Determine the (x, y) coordinate at the center of the cell enclosing the given text.  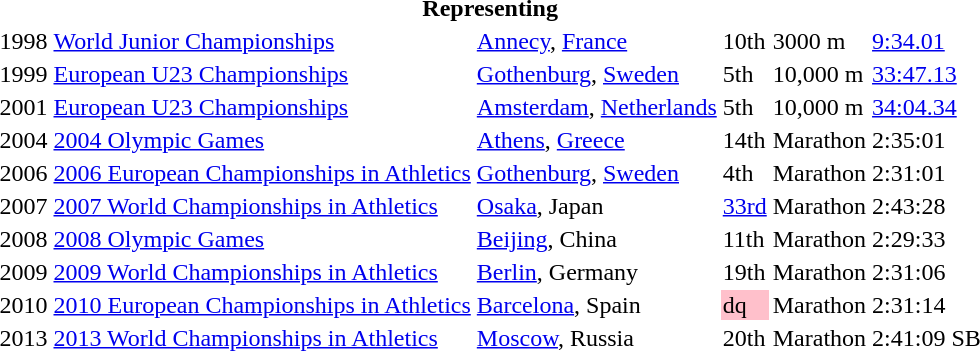
Athens, Greece (596, 140)
3000 m (819, 41)
10th (744, 41)
4th (744, 173)
14th (744, 140)
2009 World Championships in Athletics (262, 272)
2004 Olympic Games (262, 140)
Annecy, France (596, 41)
dq (744, 305)
Osaka, Japan (596, 206)
2008 Olympic Games (262, 239)
Barcelona, Spain (596, 305)
11th (744, 239)
World Junior Championships (262, 41)
2010 European Championships in Athletics (262, 305)
33rd (744, 206)
Berlin, Germany (596, 272)
2007 World Championships in Athletics (262, 206)
Amsterdam, Netherlands (596, 107)
Beijing, China (596, 239)
2006 European Championships in Athletics (262, 173)
19th (744, 272)
